For the text-containing cell, return its midpoint in [X, Y] coordinate format. 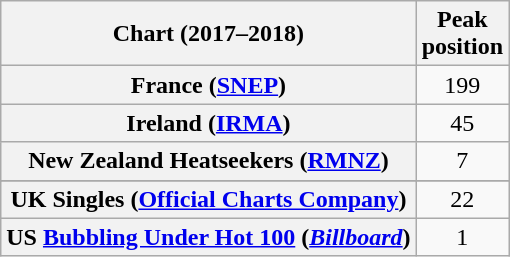
US Bubbling Under Hot 100 (Billboard) [208, 237]
7 [462, 161]
45 [462, 123]
UK Singles (Official Charts Company) [208, 199]
1 [462, 237]
New Zealand Heatseekers (RMNZ) [208, 161]
199 [462, 85]
Chart (2017–2018) [208, 34]
Peakposition [462, 34]
France (SNEP) [208, 85]
22 [462, 199]
Ireland (IRMA) [208, 123]
